Output the [x, y] coordinate of the center of the cell containing the given text.  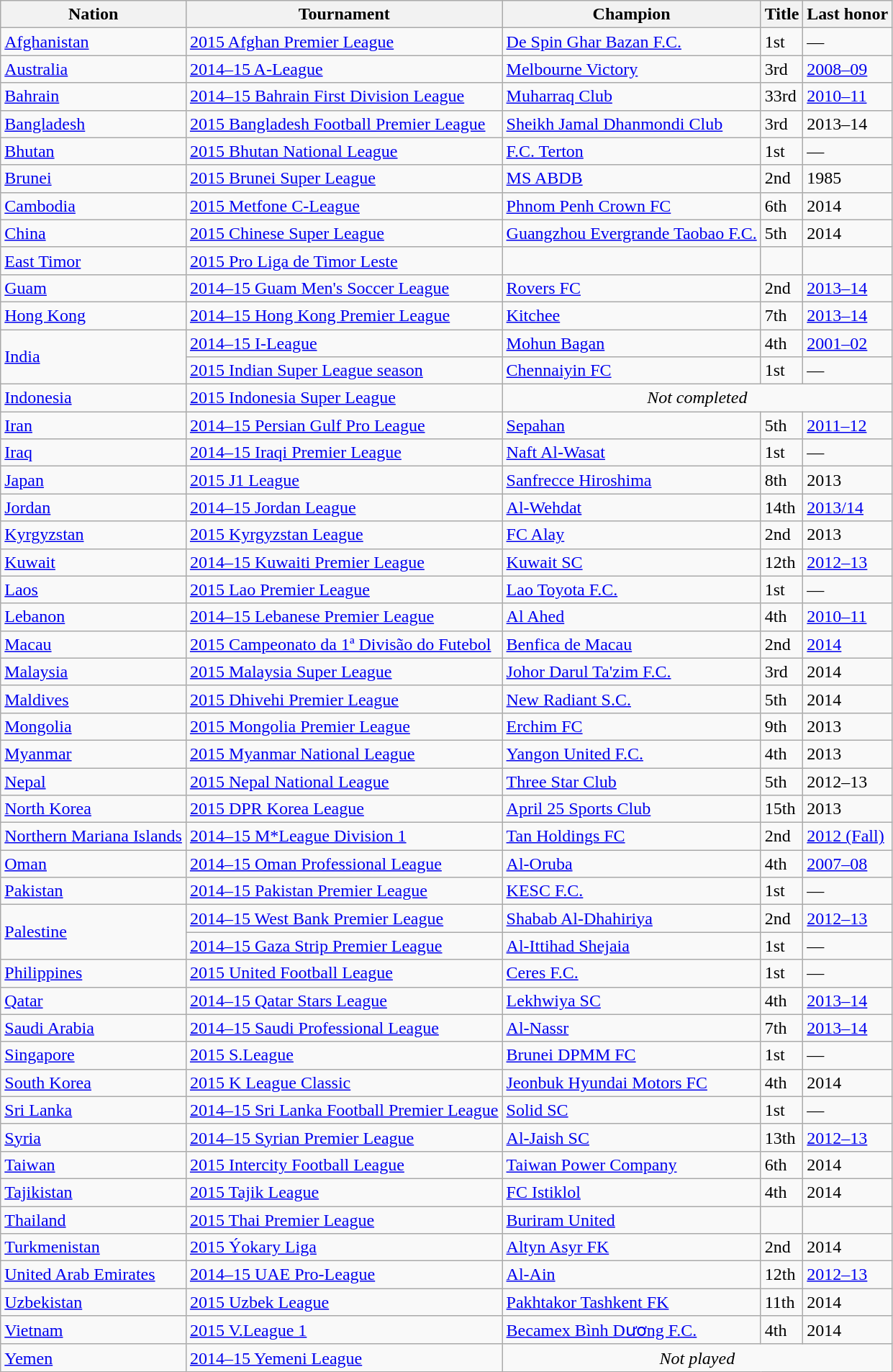
2014–15 Hong Kong Premier League [344, 315]
Tournament [344, 14]
2015 Kyrgyzstan League [344, 535]
2014–15 A-League [344, 69]
Lao Toyota F.C. [632, 590]
2007–08 [848, 864]
Brunei DPMM FC [632, 1055]
8th [781, 480]
Yemen [94, 1358]
2015 Thai Premier League [344, 1220]
2014–15 UAE Pro-League [344, 1275]
Rovers FC [632, 288]
Erchim FC [632, 726]
United Arab Emirates [94, 1275]
2014–15 Saudi Professional League [344, 1028]
Northern Mariana Islands [94, 836]
2015 Malaysia Super League [344, 672]
Palestine [94, 932]
China [94, 233]
Turkmenistan [94, 1247]
Saudi Arabia [94, 1028]
Cambodia [94, 206]
North Korea [94, 809]
Uzbekistan [94, 1302]
Becamex Bình Dương F.C. [632, 1330]
Kyrgyzstan [94, 535]
Al-Jaish SC [632, 1137]
Taiwan [94, 1165]
9th [781, 726]
Three Star Club [632, 781]
2014–15 Sri Lanka Football Premier League [344, 1110]
2015 K League Classic [344, 1083]
Pakistan [94, 891]
Nation [94, 14]
Naft Al-Wasat [632, 453]
KESC F.C. [632, 891]
Vietnam [94, 1330]
Malaysia [94, 672]
2015 Pro Liga de Timor Leste [344, 261]
MS ABDB [632, 179]
Champion [632, 14]
2014–15 Jordan League [344, 507]
Pakhtakor Tashkent FK [632, 1302]
Singapore [94, 1055]
Ceres F.C. [632, 973]
Kitchee [632, 315]
2015 S.League [344, 1055]
2015 Uzbek League [344, 1302]
FC Alay [632, 535]
2013/14 [848, 507]
Tajikistan [94, 1192]
Sri Lanka [94, 1110]
2012 (Fall) [848, 836]
2015 Nepal National League [344, 781]
Bangladesh [94, 124]
2014–15 Guam Men's Soccer League [344, 288]
13th [781, 1137]
Iran [94, 425]
Macau [94, 644]
Sepahan [632, 425]
Lebanon [94, 617]
2015 V.League 1 [344, 1330]
2015 Metfone C-League [344, 206]
2001–02 [848, 343]
2015 Chinese Super League [344, 233]
2015 Indian Super League season [344, 371]
Bhutan [94, 151]
Al-Nassr [632, 1028]
F.C. Terton [632, 151]
Maldives [94, 699]
2014–15 Persian Gulf Pro League [344, 425]
2015 United Football League [344, 973]
2015 Afghan Premier League [344, 42]
2014–15 I-League [344, 343]
2015 DPR Korea League [344, 809]
2014–15 Yemeni League [344, 1358]
Lekhwiya SC [632, 1001]
Al Ahed [632, 617]
Al-Ittihad Shejaia [632, 946]
Jordan [94, 507]
2014–15 Lebanese Premier League [344, 617]
Kuwait [94, 562]
Shabab Al-Dhahiriya [632, 919]
Melbourne Victory [632, 69]
2015 Brunei Super League [344, 179]
2014–15 Syrian Premier League [344, 1137]
2014–15 Iraqi Premier League [344, 453]
2014–15 Kuwaiti Premier League [344, 562]
Solid SC [632, 1110]
2014–15 Oman Professional League [344, 864]
2014–15 Bahrain First Division League [344, 96]
Sheikh Jamal Dhanmondi Club [632, 124]
2015 Tajik League [344, 1192]
1985 [848, 179]
2014–15 Qatar Stars League [344, 1001]
Johor Darul Ta'zim F.C. [632, 672]
Philippines [94, 973]
Mohun Bagan [632, 343]
2015 Ýokary Liga [344, 1247]
Mongolia [94, 726]
2014–15 Gaza Strip Premier League [344, 946]
Guangzhou Evergrande Taobao F.C. [632, 233]
Muharraq Club [632, 96]
Yangon United F.C. [632, 754]
Al-Oruba [632, 864]
Afghanistan [94, 42]
Laos [94, 590]
India [94, 357]
Not played [697, 1358]
Sanfrecce Hiroshima [632, 480]
2015 Intercity Football League [344, 1165]
Guam [94, 288]
Iraq [94, 453]
2015 Indonesia Super League [344, 398]
2015 J1 League [344, 480]
Qatar [94, 1001]
Kuwait SC [632, 562]
Thailand [94, 1220]
2014–15 Pakistan Premier League [344, 891]
2014–15 M*League Division 1 [344, 836]
Japan [94, 480]
2015 Myanmar National League [344, 754]
2008–09 [848, 69]
Tan Holdings FC [632, 836]
Hong Kong [94, 315]
2015 Mongolia Premier League [344, 726]
Chennaiyin FC [632, 371]
Bahrain [94, 96]
Syria [94, 1137]
Not completed [697, 398]
Title [781, 14]
Jeonbuk Hyundai Motors FC [632, 1083]
Al-Wehdat [632, 507]
2015 Bangladesh Football Premier League [344, 124]
Benfica de Macau [632, 644]
Last honor [848, 14]
Altyn Asyr FK [632, 1247]
Taiwan Power Company [632, 1165]
11th [781, 1302]
Australia [94, 69]
South Korea [94, 1083]
East Timor [94, 261]
April 25 Sports Club [632, 809]
2015 Bhutan National League [344, 151]
Buriram United [632, 1220]
Al-Ain [632, 1275]
New Radiant S.C. [632, 699]
15th [781, 809]
2015 Lao Premier League [344, 590]
Nepal [94, 781]
14th [781, 507]
2015 Dhivehi Premier League [344, 699]
Indonesia [94, 398]
2015 Campeonato da 1ª Divisão do Futebol [344, 644]
Oman [94, 864]
33rd [781, 96]
2011–12 [848, 425]
De Spin Ghar Bazan F.C. [632, 42]
FC Istiklol [632, 1192]
Phnom Penh Crown FC [632, 206]
2014–15 West Bank Premier League [344, 919]
Brunei [94, 179]
Myanmar [94, 754]
